Provide the (X, Y) coordinate of the cell's center where the given text is located.  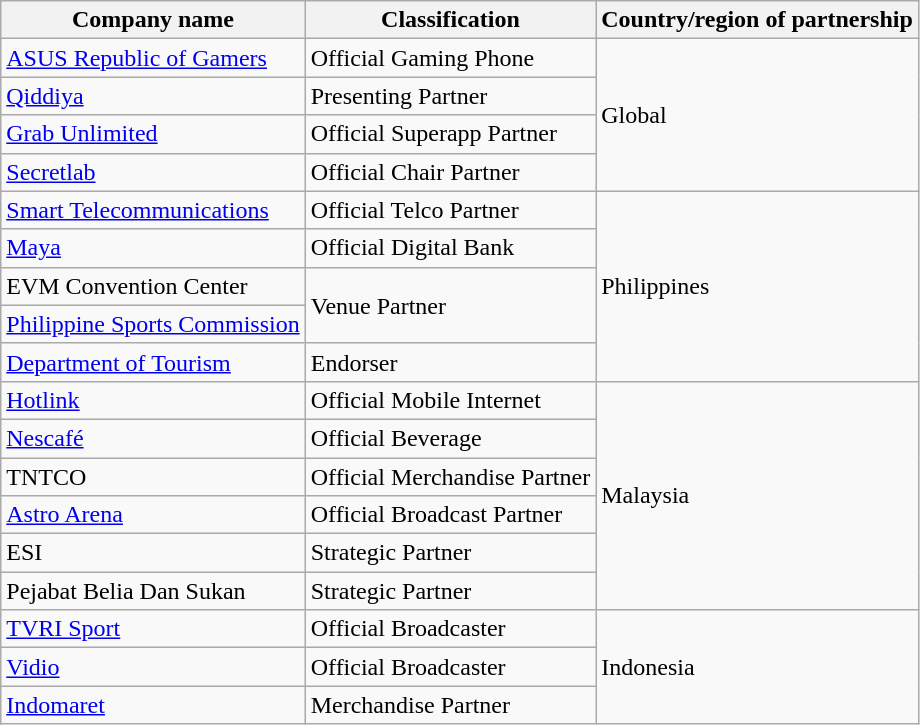
Endorser (450, 362)
Official Merchandise Partner (450, 477)
Official Chair Partner (450, 172)
Pejabat Belia Dan Sukan (153, 591)
Official Broadcast Partner (450, 515)
ESI (153, 553)
Official Gaming Phone (450, 58)
Country/region of partnership (758, 20)
Astro Arena (153, 515)
TVRI Sport (153, 629)
Indonesia (758, 667)
Official Superapp Partner (450, 134)
Venue Partner (450, 305)
Philippine Sports Commission (153, 324)
Philippines (758, 286)
EVM Convention Center (153, 286)
Maya (153, 248)
Vidio (153, 667)
ASUS Republic of Gamers (153, 58)
Grab Unlimited (153, 134)
Hotlink (153, 400)
Official Telco Partner (450, 210)
Official Digital Bank (450, 248)
Company name (153, 20)
Global (758, 115)
Nescafé (153, 438)
Official Beverage (450, 438)
Malaysia (758, 495)
Department of Tourism (153, 362)
Qiddiya (153, 96)
Presenting Partner (450, 96)
Indomaret (153, 705)
Secretlab (153, 172)
TNTCO (153, 477)
Classification (450, 20)
Smart Telecommunications (153, 210)
Merchandise Partner (450, 705)
Official Mobile Internet (450, 400)
